Return [x, y] of the center of cell containing provided text 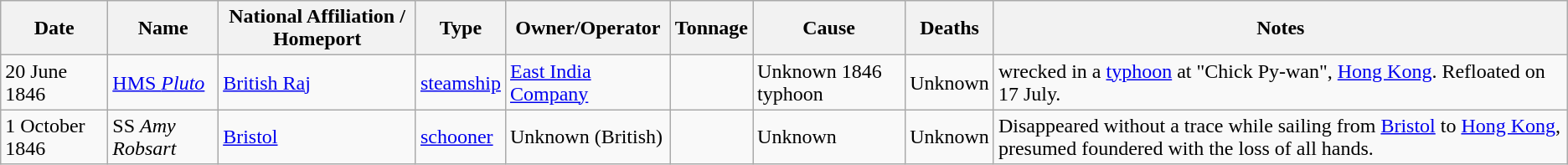
Name [163, 28]
Cause [829, 28]
schooner [461, 137]
Bristol [317, 137]
Notes [1280, 28]
Deaths [950, 28]
HMS Pluto [163, 82]
National Affiliation / Homeport [317, 28]
1 October 1846 [54, 137]
Owner/Operator [588, 28]
Unknown (British) [588, 137]
Type [461, 28]
20 June 1846 [54, 82]
steamship [461, 82]
wrecked in a typhoon at "Chick Py-wan", Hong Kong. Refloated on 17 July. [1280, 82]
Unknown 1846 typhoon [829, 82]
British Raj [317, 82]
Tonnage [711, 28]
SS Amy Robsart [163, 137]
Date [54, 28]
Disappeared without a trace while sailing from Bristol to Hong Kong, presumed foundered with the loss of all hands. [1280, 137]
East India Company [588, 82]
